Search for the cell housing the specified text and yield its [X, Y] center coordinate. 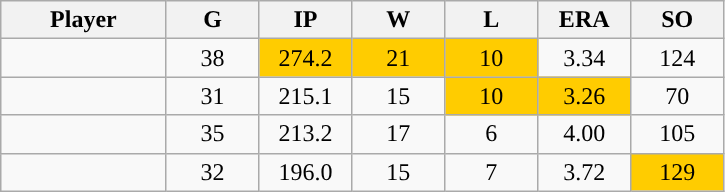
L [492, 20]
38 [212, 58]
35 [212, 134]
ERA [584, 20]
213.2 [306, 134]
215.1 [306, 96]
3.72 [584, 172]
6 [492, 134]
3.26 [584, 96]
32 [212, 172]
31 [212, 96]
70 [678, 96]
105 [678, 134]
124 [678, 58]
7 [492, 172]
Player [84, 20]
17 [398, 134]
IP [306, 20]
129 [678, 172]
21 [398, 58]
G [212, 20]
196.0 [306, 172]
SO [678, 20]
W [398, 20]
4.00 [584, 134]
274.2 [306, 58]
3.34 [584, 58]
